Identify which cell holds the provided text, then report its [x, y] central coordinate. 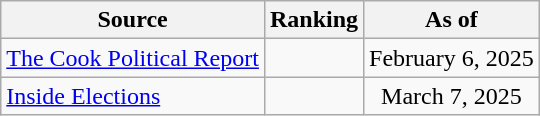
Source [133, 20]
As of [452, 20]
March 7, 2025 [452, 96]
Inside Elections [133, 96]
February 6, 2025 [452, 58]
Ranking [314, 20]
The Cook Political Report [133, 58]
